Return the (X, Y) coordinate for the center point of the cell that contains the specified text.  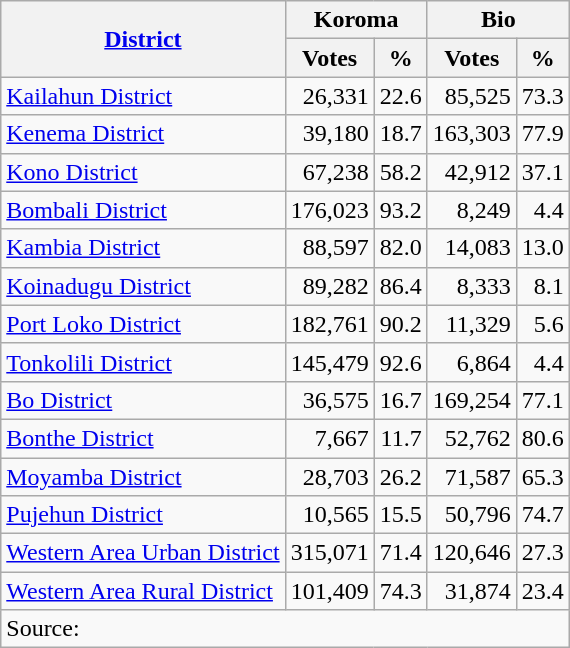
13.0 (542, 248)
Source: (286, 629)
Moyamba District (143, 477)
101,409 (330, 591)
92.6 (400, 362)
315,071 (330, 553)
14,083 (472, 248)
10,565 (330, 515)
77.9 (542, 134)
74.7 (542, 515)
182,761 (330, 324)
176,023 (330, 210)
16.7 (400, 400)
Bo District (143, 400)
Western Area Rural District (143, 591)
89,282 (330, 286)
22.6 (400, 96)
11,329 (472, 324)
71.4 (400, 553)
90.2 (400, 324)
82.0 (400, 248)
145,479 (330, 362)
67,238 (330, 172)
6,864 (472, 362)
Pujehun District (143, 515)
27.3 (542, 553)
15.5 (400, 515)
Kenema District (143, 134)
37.1 (542, 172)
73.3 (542, 96)
Koinadugu District (143, 286)
74.3 (400, 591)
65.3 (542, 477)
80.6 (542, 438)
163,303 (472, 134)
71,587 (472, 477)
Bonthe District (143, 438)
23.4 (542, 591)
50,796 (472, 515)
11.7 (400, 438)
Port Loko District (143, 324)
Kono District (143, 172)
Bio (498, 20)
18.7 (400, 134)
Western Area Urban District (143, 553)
8,333 (472, 286)
Kailahun District (143, 96)
26.2 (400, 477)
Bombali District (143, 210)
District (143, 39)
28,703 (330, 477)
169,254 (472, 400)
93.2 (400, 210)
85,525 (472, 96)
58.2 (400, 172)
120,646 (472, 553)
8.1 (542, 286)
39,180 (330, 134)
52,762 (472, 438)
Kambia District (143, 248)
86.4 (400, 286)
31,874 (472, 591)
42,912 (472, 172)
7,667 (330, 438)
36,575 (330, 400)
8,249 (472, 210)
Tonkolili District (143, 362)
88,597 (330, 248)
26,331 (330, 96)
77.1 (542, 400)
5.6 (542, 324)
Koroma (356, 20)
